Return the [X, Y] coordinate for the center point of the cell that contains the specified text.  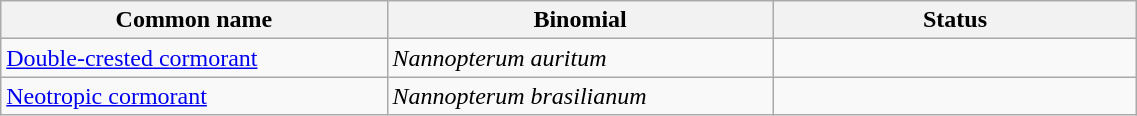
Neotropic cormorant [194, 96]
Double-crested cormorant [194, 58]
Nannopterum brasilianum [580, 96]
Binomial [580, 20]
Status [955, 20]
Common name [194, 20]
Nannopterum auritum [580, 58]
